Search for the cell housing the specified text and yield its [X, Y] center coordinate. 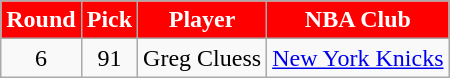
Greg Cluess [202, 58]
Pick [109, 20]
Player [202, 20]
NBA Club [358, 20]
New York Knicks [358, 58]
Round [41, 20]
6 [41, 58]
91 [109, 58]
